From the cell containing the given text, extract its center point as [x, y] coordinate. 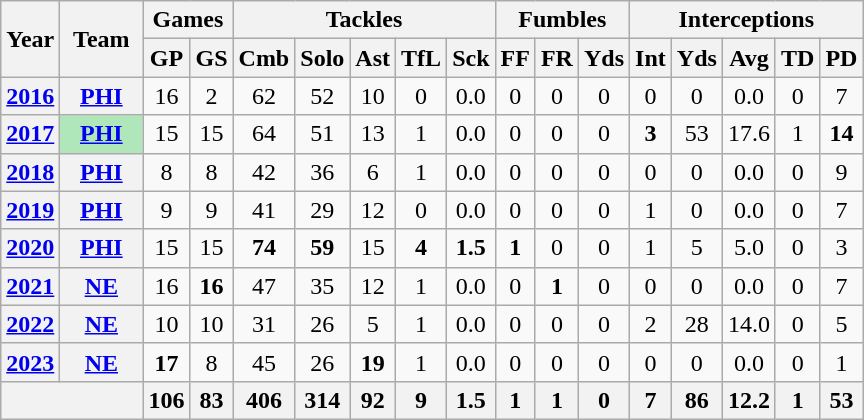
52 [322, 96]
31 [264, 324]
47 [264, 286]
PD [842, 58]
2016 [30, 96]
TD [797, 58]
Int [651, 58]
45 [264, 362]
406 [264, 400]
2022 [30, 324]
35 [322, 286]
2023 [30, 362]
12.2 [748, 400]
FR [556, 58]
2017 [30, 134]
92 [373, 400]
6 [373, 172]
2018 [30, 172]
TfL [422, 58]
106 [166, 400]
17 [166, 362]
41 [264, 210]
74 [264, 248]
GP [166, 58]
Interceptions [746, 20]
Solo [322, 58]
86 [696, 400]
2019 [30, 210]
62 [264, 96]
Fumbles [562, 20]
Games [188, 20]
59 [322, 248]
42 [264, 172]
14 [842, 134]
Ast [373, 58]
4 [422, 248]
36 [322, 172]
Team [102, 39]
5.0 [748, 248]
2021 [30, 286]
2020 [30, 248]
Avg [748, 58]
Sck [471, 58]
Year [30, 39]
28 [696, 324]
13 [373, 134]
Tackles [364, 20]
FF [515, 58]
GS [212, 58]
314 [322, 400]
29 [322, 210]
51 [322, 134]
19 [373, 362]
17.6 [748, 134]
83 [212, 400]
Cmb [264, 58]
64 [264, 134]
14.0 [748, 324]
